Locate the cell with the specified text and output its [X, Y] center coordinate. 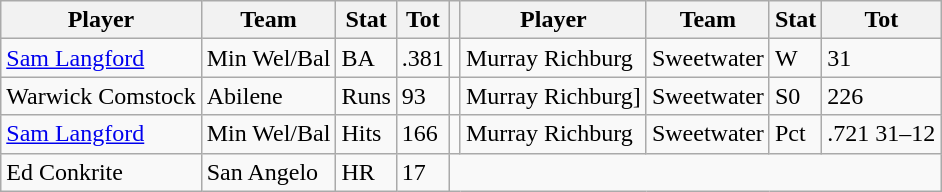
Ed Conkrite [101, 172]
Hits [366, 134]
Runs [366, 96]
Murray Richburg] [553, 96]
.721 31–12 [882, 134]
31 [882, 58]
HR [366, 172]
226 [882, 96]
BA [366, 58]
W [795, 58]
Pct [795, 134]
Abilene [268, 96]
166 [422, 134]
San Angelo [268, 172]
17 [422, 172]
.381 [422, 58]
S0 [795, 96]
93 [422, 96]
Warwick Comstock [101, 96]
